For the text-containing cell, return its midpoint in (x, y) coordinate format. 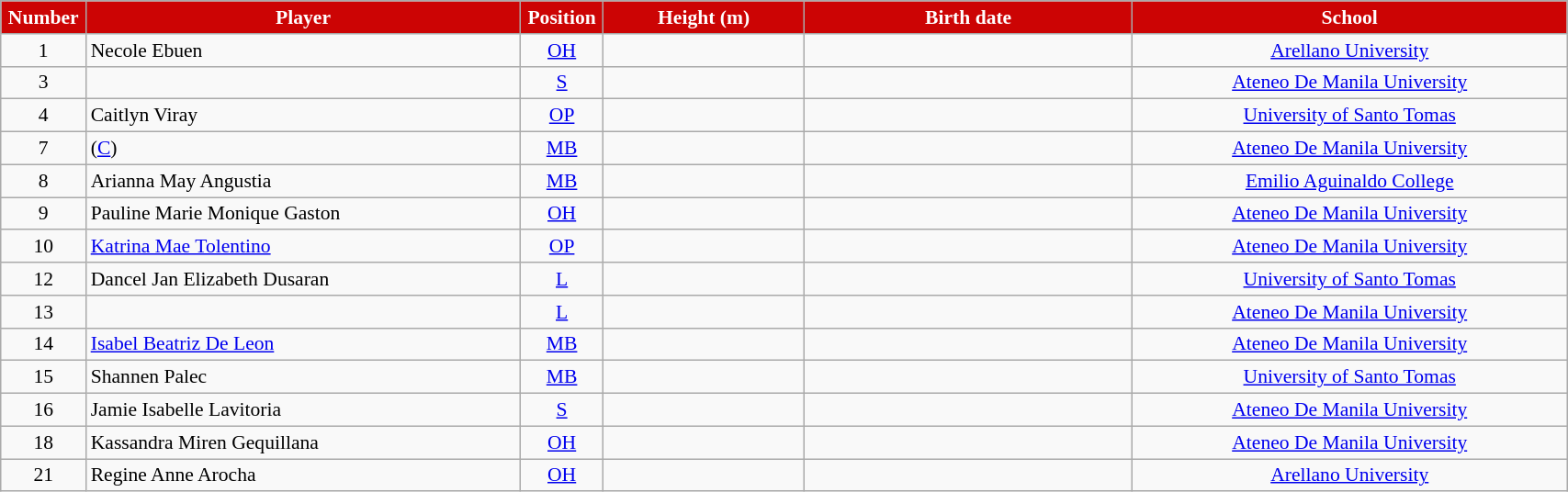
7 (44, 149)
9 (44, 214)
15 (44, 377)
16 (44, 410)
Arianna May Angustia (303, 181)
21 (44, 475)
Position (561, 17)
Pauline Marie Monique Gaston (303, 214)
Dancel Jan Elizabeth Dusaran (303, 279)
School (1350, 17)
Necole Ebuen (303, 50)
Player (303, 17)
12 (44, 279)
Jamie Isabelle Lavitoria (303, 410)
8 (44, 181)
(C) (303, 149)
14 (44, 344)
10 (44, 247)
Regine Anne Arocha (303, 475)
Height (m) (704, 17)
13 (44, 312)
Shannen Palec (303, 377)
18 (44, 442)
Birth date (968, 17)
Kassandra Miren Gequillana (303, 442)
Emilio Aguinaldo College (1350, 181)
1 (44, 50)
Number (44, 17)
Katrina Mae Tolentino (303, 247)
4 (44, 116)
Isabel Beatriz De Leon (303, 344)
Caitlyn Viray (303, 116)
3 (44, 83)
